Extract the (x, y) coordinate from the center of the cell holding the provided text.  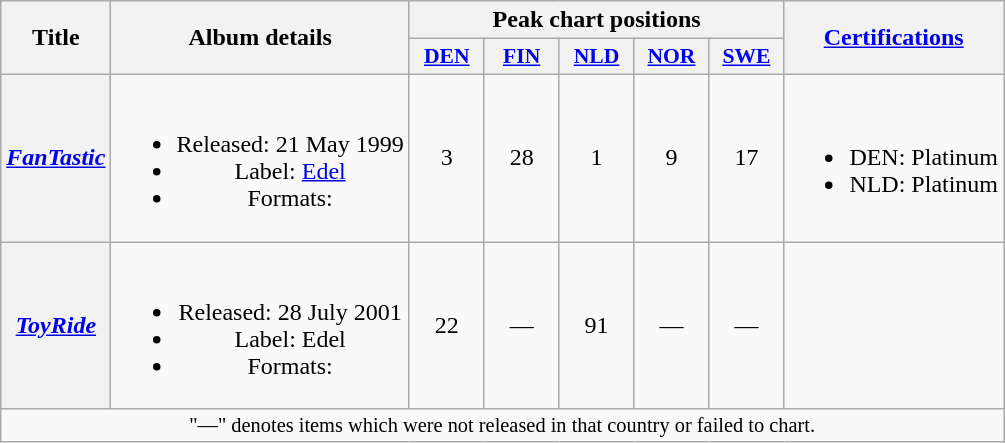
Album details (260, 38)
Title (56, 38)
Released: 28 July 2001Label: EdelFormats: (260, 326)
DEN: PlatinumNLD: Platinum (894, 158)
FanTastic (56, 158)
NOR (672, 57)
NLD (596, 57)
3 (446, 158)
ToyRide (56, 326)
22 (446, 326)
28 (522, 158)
Released: 21 May 1999Label: EdelFormats: (260, 158)
SWE (746, 57)
FIN (522, 57)
Peak chart positions (596, 20)
17 (746, 158)
Certifications (894, 38)
DEN (446, 57)
9 (672, 158)
91 (596, 326)
1 (596, 158)
"—" denotes items which were not released in that country or failed to chart. (502, 426)
